Identify which cell holds the provided text, then report its [x, y] central coordinate. 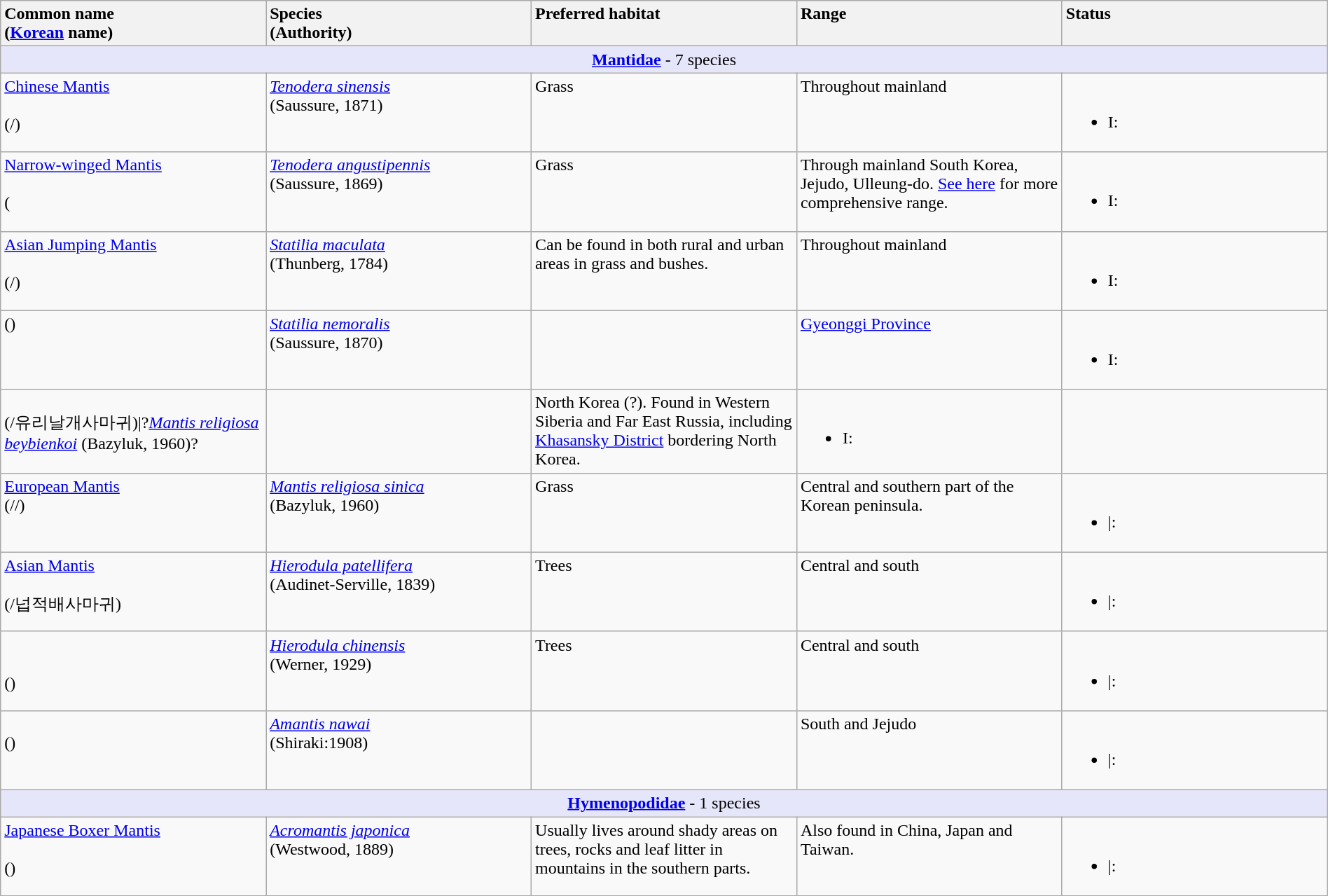
Species(Authority) [399, 24]
Mantis religiosa sinica(Bazyluk, 1960) [399, 513]
Narrow-winged Mantis ( [133, 192]
(/유리날개사마귀)|?Mantis religiosa beybienkoi (Bazyluk, 1960)? [133, 432]
Tenodera sinensis(Saussure, 1871) [399, 112]
Statilia maculata(Thunberg, 1784) [399, 270]
Mantidae - 7 species [664, 60]
North Korea (?). Found in Western Siberia and Far East Russia, including Khasansky District bordering North Korea. [664, 432]
Acromantis japonica(Westwood, 1889) [399, 856]
Statilia nemoralis(Saussure, 1870) [399, 350]
Tenodera angustipennis(Saussure, 1869) [399, 192]
Common name(Korean name) [133, 24]
Chinese Mantis (/) [133, 112]
Through mainland South Korea, Jejudo, Ulleung-do. See here for more comprehensive range. [929, 192]
Can be found in both rural and urban areas in grass and bushes. [664, 270]
Gyeonggi Province [929, 350]
Also found in China, Japan and Taiwan. [929, 856]
Japanese Boxer Mantis () [133, 856]
European Mantis(//) [133, 513]
South and Jejudo [929, 750]
Hierodula patellifera(Audinet-Serville, 1839) [399, 591]
Preferred habitat [664, 24]
Hymenopodidae - 1 species [664, 803]
Usually lives around shady areas on trees, rocks and leaf litter in mountains in the southern parts. [664, 856]
Amantis nawai(Shiraki:1908) [399, 750]
Range [929, 24]
Central and southern part of the Korean peninsula. [929, 513]
Asian Jumping Mantis (/) [133, 270]
Hierodula chinensis(Werner, 1929) [399, 671]
Status [1195, 24]
Asian Mantis (/넙적배사마귀) [133, 591]
